Provide the (x, y) coordinate of the cell's center where the given text is located.  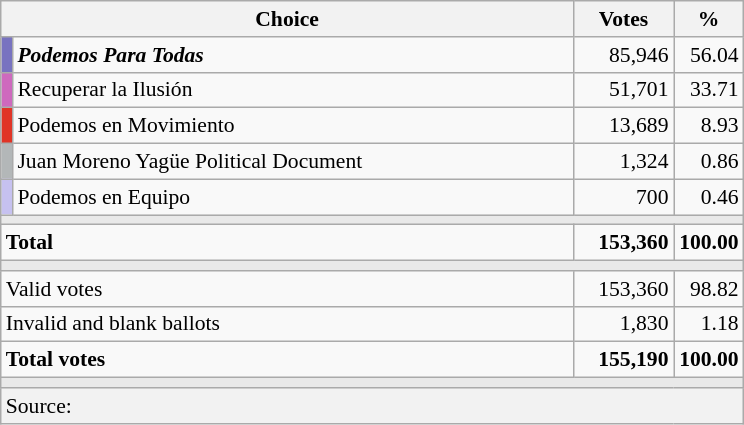
700 (623, 197)
0.46 (709, 197)
155,190 (623, 360)
Podemos en Equipo (292, 197)
0.86 (709, 162)
% (709, 19)
Recuperar la Ilusión (292, 90)
1,830 (623, 324)
1.18 (709, 324)
85,946 (623, 55)
56.04 (709, 55)
Choice (288, 19)
51,701 (623, 90)
Total (288, 243)
Podemos Para Todas (292, 55)
1,324 (623, 162)
Total votes (288, 360)
Juan Moreno Yagüe Political Document (292, 162)
Podemos en Movimiento (292, 126)
Source: (372, 406)
Invalid and blank ballots (288, 324)
98.82 (709, 289)
8.93 (709, 126)
Valid votes (288, 289)
13,689 (623, 126)
33.71 (709, 90)
Votes (623, 19)
